Return the [x, y] coordinate for the center point of the cell that contains the specified text.  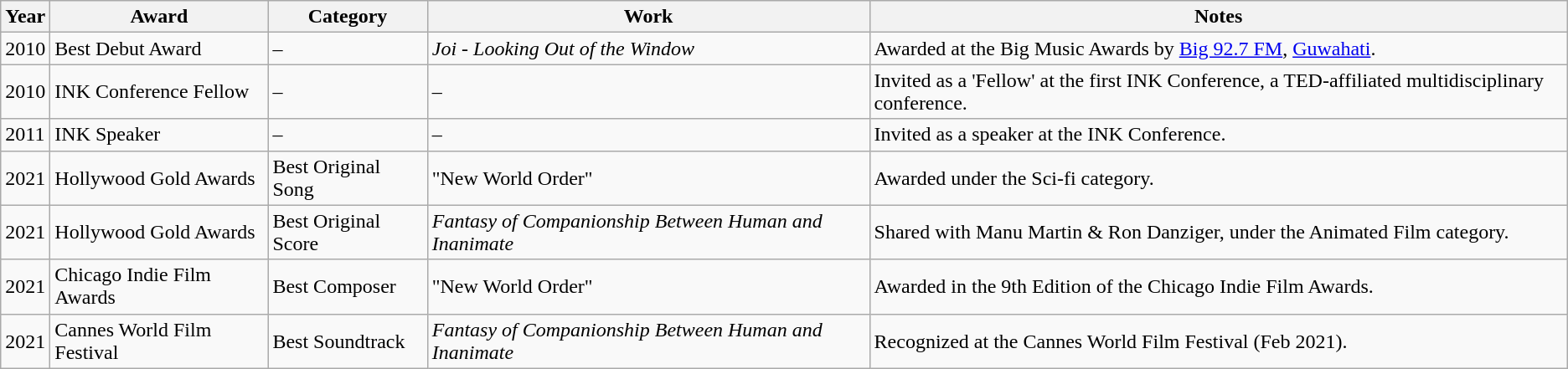
Best Original Score [348, 233]
Shared with Manu Martin & Ron Danziger, under the Animated Film category. [1218, 233]
INK Speaker [159, 135]
Invited as a speaker at the INK Conference. [1218, 135]
2011 [25, 135]
Category [348, 17]
Best Composer [348, 286]
Award [159, 17]
Year [25, 17]
Chicago Indie Film Awards [159, 286]
Joi - Looking Out of the Window [648, 49]
Best Debut Award [159, 49]
Invited as a 'Fellow' at the first INK Conference, a TED-affiliated multidisciplinary conference. [1218, 92]
Awarded at the Big Music Awards by Big 92.7 FM, Guwahati. [1218, 49]
INK Conference Fellow [159, 92]
Best Original Song [348, 177]
Notes [1218, 17]
Best Soundtrack [348, 341]
Awarded under the Sci-fi category. [1218, 177]
Cannes World Film Festival [159, 341]
Recognized at the Cannes World Film Festival (Feb 2021). [1218, 341]
Work [648, 17]
Awarded in the 9th Edition of the Chicago Indie Film Awards. [1218, 286]
